Find where the given text appears and provide that cell's center as (X, Y) coordinate. 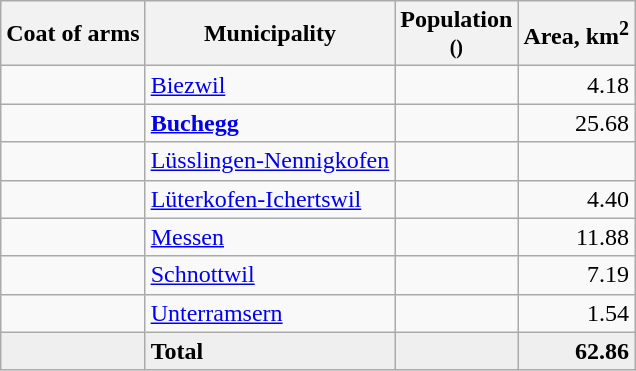
4.18 (576, 85)
1.54 (576, 313)
Population() (456, 34)
Schnottwil (270, 275)
Coat of arms (73, 34)
Unterramsern (270, 313)
Area, km2 (576, 34)
Biezwil (270, 85)
62.86 (576, 351)
7.19 (576, 275)
25.68 (576, 123)
Lüsslingen-Nennigkofen (270, 161)
Total (270, 351)
Municipality (270, 34)
11.88 (576, 237)
4.40 (576, 199)
Lüterkofen-Ichertswil (270, 199)
Messen (270, 237)
Buchegg (270, 123)
